Extract the (X, Y) coordinate from the center of the cell holding the provided text.  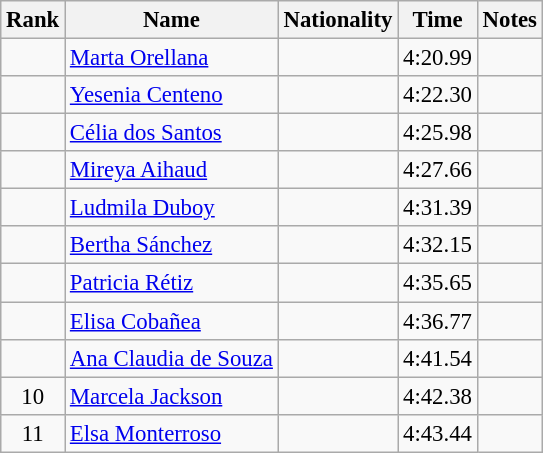
Elisa Cobañea (172, 321)
Ana Claudia de Souza (172, 358)
Marcela Jackson (172, 396)
Yesenia Centeno (172, 95)
11 (33, 433)
Mireya Aihaud (172, 170)
4:20.99 (438, 58)
Patricia Rétiz (172, 283)
Ludmila Duboy (172, 208)
4:31.39 (438, 208)
Célia dos Santos (172, 133)
4:35.65 (438, 283)
Name (172, 20)
Time (438, 20)
Nationality (338, 20)
4:41.54 (438, 358)
4:27.66 (438, 170)
4:43.44 (438, 433)
Bertha Sánchez (172, 245)
4:22.30 (438, 95)
10 (33, 396)
Elsa Monterroso (172, 433)
4:36.77 (438, 321)
4:32.15 (438, 245)
4:42.38 (438, 396)
Marta Orellana (172, 58)
4:25.98 (438, 133)
Rank (33, 20)
Notes (510, 20)
